Identify which cell holds the provided text, then report its (X, Y) central coordinate. 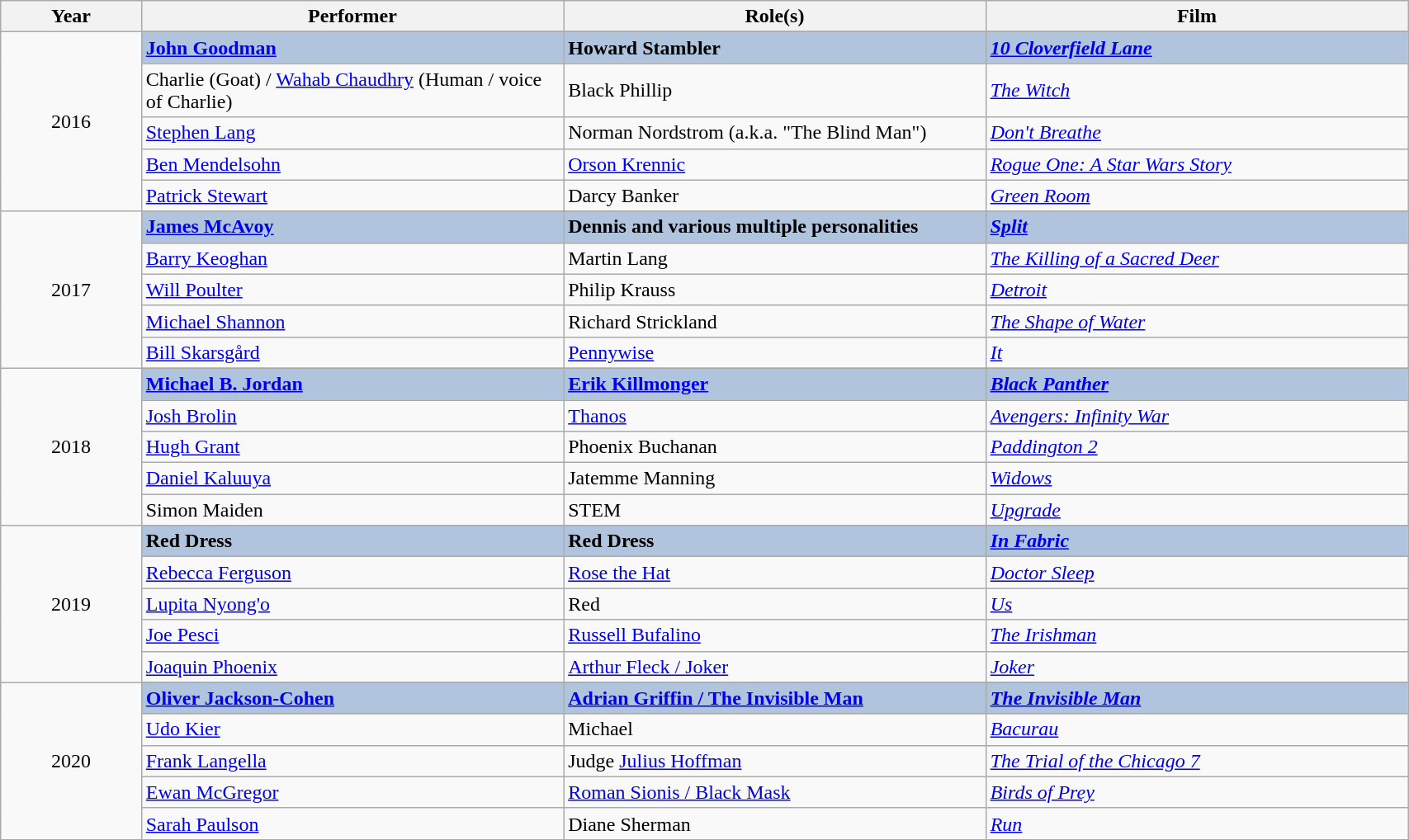
Ewan McGregor (352, 792)
Howard Stambler (774, 48)
Charlie (Goat) / Wahab Chaudhry (Human / voice of Charlie) (352, 91)
Bacurau (1197, 729)
The Invisible Man (1197, 698)
2017 (71, 290)
The Killing of a Sacred Deer (1197, 258)
Daniel Kaluuya (352, 479)
Philip Krauss (774, 290)
Oliver Jackson-Cohen (352, 698)
Upgrade (1197, 510)
Jatemme Manning (774, 479)
Norman Nordstrom (a.k.a. "The Blind Man") (774, 133)
Widows (1197, 479)
Orson Krennic (774, 164)
Bill Skarsgård (352, 352)
Role(s) (774, 17)
Stephen Lang (352, 133)
Barry Keoghan (352, 258)
Joaquin Phoenix (352, 667)
Red (774, 604)
2016 (71, 122)
Sarah Paulson (352, 823)
Will Poulter (352, 290)
Birds of Prey (1197, 792)
Rebecca Ferguson (352, 573)
2018 (71, 446)
Joker (1197, 667)
Richard Strickland (774, 321)
10 Cloverfield Lane (1197, 48)
Green Room (1197, 196)
The Irishman (1197, 635)
Black Panther (1197, 384)
Film (1197, 17)
Erik Killmonger (774, 384)
Don't Breathe (1197, 133)
Split (1197, 227)
Year (71, 17)
Michael (774, 729)
It (1197, 352)
Udo Kier (352, 729)
Dennis and various multiple personalities (774, 227)
Martin Lang (774, 258)
Avengers: Infinity War (1197, 415)
Thanos (774, 415)
Performer (352, 17)
Pennywise (774, 352)
Rogue One: A Star Wars Story (1197, 164)
Joe Pesci (352, 635)
2019 (71, 604)
Hugh Grant (352, 447)
Josh Brolin (352, 415)
Michael B. Jordan (352, 384)
The Witch (1197, 91)
James McAvoy (352, 227)
Judge Julius Hoffman (774, 761)
The Shape of Water (1197, 321)
Run (1197, 823)
Roman Sionis / Black Mask (774, 792)
STEM (774, 510)
Arthur Fleck / Joker (774, 667)
Phoenix Buchanan (774, 447)
The Trial of the Chicago 7 (1197, 761)
Ben Mendelsohn (352, 164)
In Fabric (1197, 541)
2020 (71, 761)
Doctor Sleep (1197, 573)
Us (1197, 604)
Frank Langella (352, 761)
Detroit (1197, 290)
Adrian Griffin / The Invisible Man (774, 698)
Simon Maiden (352, 510)
Diane Sherman (774, 823)
John Goodman (352, 48)
Rose the Hat (774, 573)
Paddington 2 (1197, 447)
Russell Bufalino (774, 635)
Michael Shannon (352, 321)
Darcy Banker (774, 196)
Black Phillip (774, 91)
Lupita Nyong'o (352, 604)
Patrick Stewart (352, 196)
